For the text-containing cell, return its midpoint in [X, Y] coordinate format. 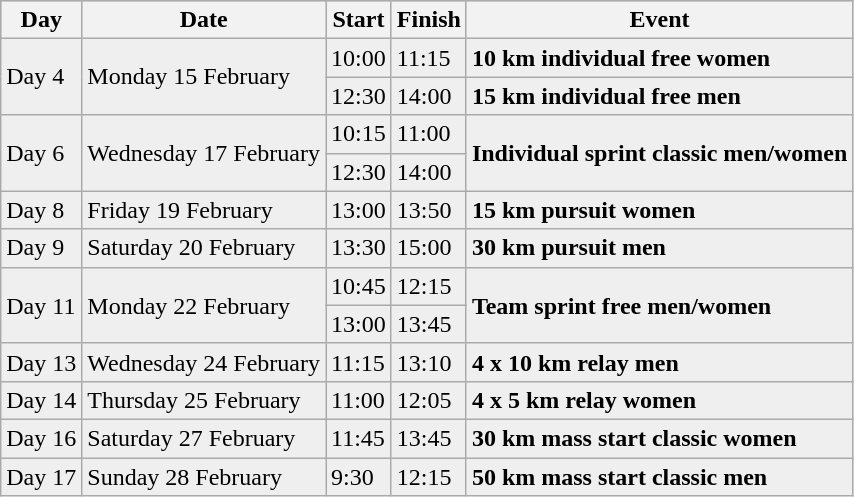
10:00 [359, 58]
10:15 [359, 134]
Wednesday 17 February [204, 153]
Day 11 [42, 305]
11:45 [359, 438]
Wednesday 24 February [204, 362]
13:50 [428, 210]
Event [659, 20]
Day 16 [42, 438]
Day 13 [42, 362]
30 km mass start classic women [659, 438]
30 km pursuit men [659, 248]
13:30 [359, 248]
10 km individual free women [659, 58]
15:00 [428, 248]
9:30 [359, 477]
Day 17 [42, 477]
Day 14 [42, 400]
15 km individual free men [659, 96]
Team sprint free men/women [659, 305]
Saturday 20 February [204, 248]
Thursday 25 February [204, 400]
Monday 15 February [204, 77]
Sunday 28 February [204, 477]
12:05 [428, 400]
Date [204, 20]
15 km pursuit women [659, 210]
Finish [428, 20]
Day 9 [42, 248]
Day 8 [42, 210]
50 km mass start classic men [659, 477]
Saturday 27 February [204, 438]
Day 4 [42, 77]
Start [359, 20]
Monday 22 February [204, 305]
Individual sprint classic men/women [659, 153]
Friday 19 February [204, 210]
13:10 [428, 362]
Day 6 [42, 153]
4 x 5 km relay women [659, 400]
Day [42, 20]
4 x 10 km relay men [659, 362]
10:45 [359, 286]
